Find where the given text appears and provide that cell's center as (x, y) coordinate. 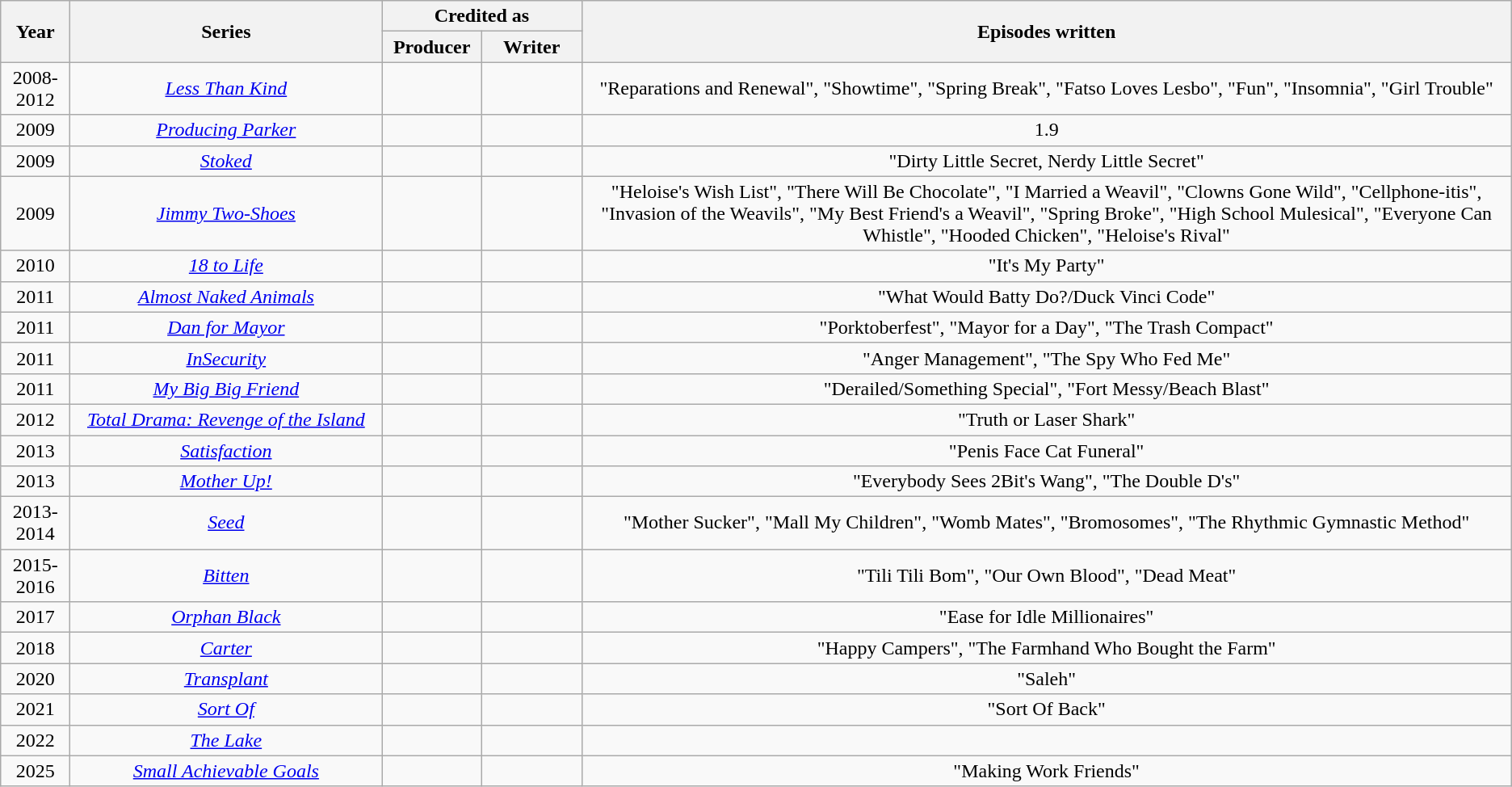
The Lake (226, 740)
Total Drama: Revenge of the Island (226, 419)
Writer (531, 47)
1.9 (1047, 130)
Stoked (226, 161)
"Truth or Laser Shark" (1047, 419)
18 to Life (226, 266)
"Happy Campers", "The Farmhand Who Bought the Farm" (1047, 648)
Orphan Black (226, 617)
2010 (36, 266)
Less Than Kind (226, 89)
Mother Up! (226, 482)
InSecurity (226, 358)
"Everybody Sees 2Bit's Wang", "The Double D's" (1047, 482)
Dan for Mayor (226, 327)
"Derailed/Something Special", "Fort Messy/Beach Blast" (1047, 389)
"Making Work Friends" (1047, 771)
Jimmy Two-Shoes (226, 213)
Sort Of (226, 709)
"Dirty Little Secret, Nerdy Little Secret" (1047, 161)
"What Would Batty Do?/Duck Vinci Code" (1047, 297)
2012 (36, 419)
2018 (36, 648)
"Ease for Idle Millionaires" (1047, 617)
Almost Naked Animals (226, 297)
My Big Big Friend (226, 389)
2015-2016 (36, 575)
2013-2014 (36, 524)
Producing Parker (226, 130)
Transplant (226, 679)
"Porktoberfest", "Mayor for a Day", "The Trash Compact" (1047, 327)
"Mother Sucker", "Mall My Children", "Womb Mates", "Bromosomes", "The Rhythmic Gymnastic Method" (1047, 524)
Small Achievable Goals (226, 771)
2017 (36, 617)
"Sort Of Back" (1047, 709)
"It's My Party" (1047, 266)
Satisfaction (226, 450)
2008-2012 (36, 89)
Carter (226, 648)
2025 (36, 771)
Year (36, 32)
Series (226, 32)
"Anger Management", "The Spy Who Fed Me" (1047, 358)
Seed (226, 524)
"Reparations and Renewal", "Showtime", "Spring Break", "Fatso Loves Lesbo", "Fun", "Insomnia", "Girl Trouble" (1047, 89)
Episodes written (1047, 32)
"Tili Tili Bom", "Our Own Blood", "Dead Meat" (1047, 575)
Credited as (481, 16)
"Saleh" (1047, 679)
2020 (36, 679)
"Penis Face Cat Funeral" (1047, 450)
2021 (36, 709)
Bitten (226, 575)
2022 (36, 740)
Producer (432, 47)
